For the text-containing cell, return its midpoint in [X, Y] coordinate format. 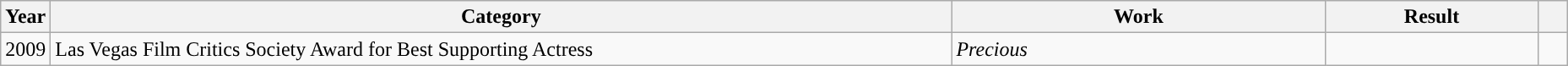
Las Vegas Film Critics Society Award for Best Supporting Actress [502, 49]
Result [1432, 17]
Year [25, 17]
2009 [25, 49]
Work [1138, 17]
Precious [1138, 49]
Category [502, 17]
